Pinpoint the cell where the given text exists, returning its (X, Y) midpoint coordinate. 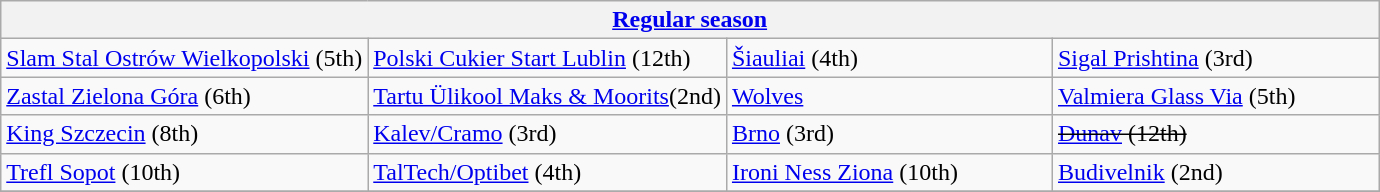
Kalev/Cramo (3rd) (548, 134)
Brno (3rd) (889, 134)
Wolves (889, 96)
Tartu Ülikool Maks & Moorits(2nd) (548, 96)
Ironi Ness Ziona (10th) (889, 172)
Regular season (690, 20)
Polski Cukier Start Lublin (12th) (548, 58)
Zastal Zielona Góra (6th) (184, 96)
Slam Stal Ostrów Wielkopolski (5th) (184, 58)
TalTech/Optibet (4th) (548, 172)
Budivelnik (2nd) (1215, 172)
Dunav (12th) (1215, 134)
Šiauliai (4th) (889, 58)
Sigal Prishtina (3rd) (1215, 58)
Valmiera Glass Via (5th) (1215, 96)
King Szczecin (8th) (184, 134)
Trefl Sopot (10th) (184, 172)
